From the cell containing the given text, extract its center point as (X, Y) coordinate. 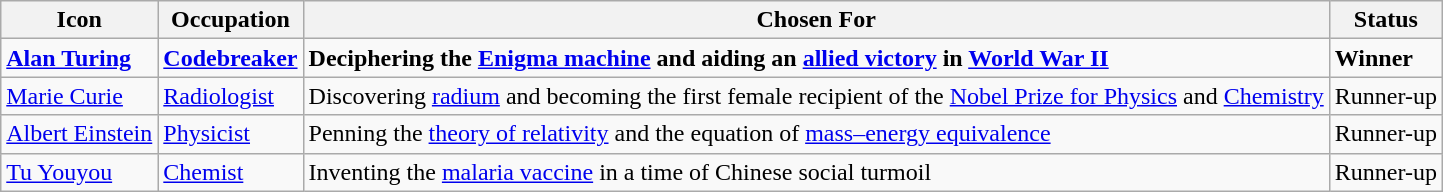
Physicist (230, 134)
Chemist (230, 172)
Penning the theory of relativity and the equation of mass–energy equivalence (816, 134)
Discovering radium and becoming the first female recipient of the Nobel Prize for Physics and Chemistry (816, 96)
Status (1386, 20)
Tu Youyou (80, 172)
Albert Einstein (80, 134)
Marie Curie (80, 96)
Radiologist (230, 96)
Inventing the malaria vaccine in a time of Chinese social turmoil (816, 172)
Occupation (230, 20)
Chosen For (816, 20)
Icon (80, 20)
Deciphering the Enigma machine and aiding an allied victory in World War II (816, 58)
Alan Turing (80, 58)
Codebreaker (230, 58)
Winner (1386, 58)
